Scan for the cell matching the given text and deliver its [x, y] coordinate at center. 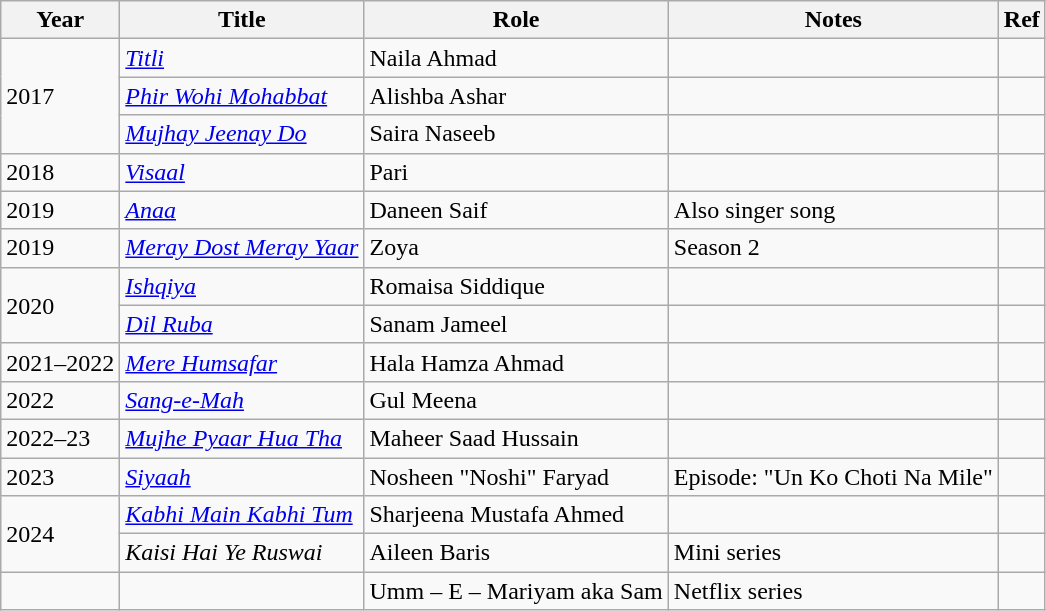
Ishqiya [242, 286]
Siyaah [242, 477]
Visaal [242, 172]
Gul Meena [516, 400]
Sanam Jameel [516, 324]
Mujhay Jeenay Do [242, 134]
Sang-e-Mah [242, 400]
Kaisi Hai Ye Ruswai [242, 553]
Ref [1022, 20]
Episode: "Un Ko Choti Na Mile" [833, 477]
Dil Ruba [242, 324]
Mujhe Pyaar Hua Tha [242, 438]
Meray Dost Meray Yaar [242, 248]
Also singer song [833, 210]
Mere Humsafar [242, 362]
Pari [516, 172]
2022 [60, 400]
Season 2 [833, 248]
Saira Naseeb [516, 134]
Umm – E – Mariyam aka Sam [516, 591]
2020 [60, 305]
Aileen Baris [516, 553]
2024 [60, 534]
Hala Hamza Ahmad [516, 362]
Notes [833, 20]
2021–2022 [60, 362]
Naila Ahmad [516, 58]
2018 [60, 172]
Romaisa Siddique [516, 286]
Phir Wohi Mohabbat [242, 96]
Year [60, 20]
2017 [60, 96]
2023 [60, 477]
Netflix series [833, 591]
Zoya [516, 248]
Title [242, 20]
Alishba Ashar [516, 96]
Mini series [833, 553]
Role [516, 20]
Sharjeena Mustafa Ahmed [516, 515]
Kabhi Main Kabhi Tum [242, 515]
Titli [242, 58]
Maheer Saad Hussain [516, 438]
Daneen Saif [516, 210]
Nosheen "Noshi" Faryad [516, 477]
Anaa [242, 210]
2022–23 [60, 438]
